Locate the cell with the specified text and output its (x, y) center coordinate. 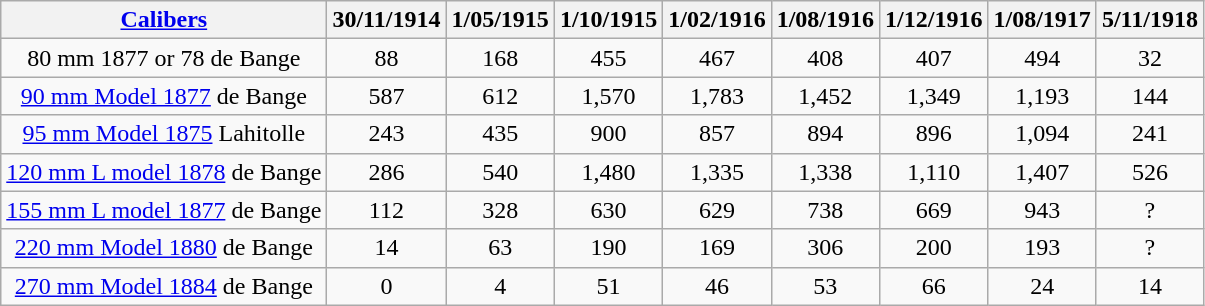
46 (717, 286)
120 mm L model 1878 de Bange (164, 172)
88 (386, 58)
53 (825, 286)
630 (608, 210)
169 (717, 248)
857 (717, 134)
612 (500, 96)
943 (1042, 210)
0 (386, 286)
1/02/1916 (717, 20)
155 mm L model 1877 de Bange (164, 210)
1,452 (825, 96)
1,338 (825, 172)
4 (500, 286)
1,335 (717, 172)
669 (934, 210)
896 (934, 134)
Calibers (164, 20)
467 (717, 58)
32 (1150, 58)
1/08/1917 (1042, 20)
80 mm 1877 or 78 de Bange (164, 58)
1,349 (934, 96)
1/12/1916 (934, 20)
328 (500, 210)
1,110 (934, 172)
220 mm Model 1880 de Bange (164, 248)
1/10/1915 (608, 20)
900 (608, 134)
243 (386, 134)
1,783 (717, 96)
629 (717, 210)
90 mm Model 1877 de Bange (164, 96)
193 (1042, 248)
51 (608, 286)
286 (386, 172)
5/11/1918 (1150, 20)
66 (934, 286)
1,094 (1042, 134)
241 (1150, 134)
1/05/1915 (500, 20)
306 (825, 248)
95 mm Model 1875 Lahitolle (164, 134)
1/08/1916 (825, 20)
112 (386, 210)
1,480 (608, 172)
494 (1042, 58)
408 (825, 58)
24 (1042, 286)
168 (500, 58)
587 (386, 96)
1,193 (1042, 96)
407 (934, 58)
526 (1150, 172)
270 mm Model 1884 de Bange (164, 286)
190 (608, 248)
435 (500, 134)
455 (608, 58)
1,407 (1042, 172)
30/11/1914 (386, 20)
894 (825, 134)
738 (825, 210)
200 (934, 248)
1,570 (608, 96)
144 (1150, 96)
540 (500, 172)
63 (500, 248)
